From the cell containing the given text, extract its center point as [X, Y] coordinate. 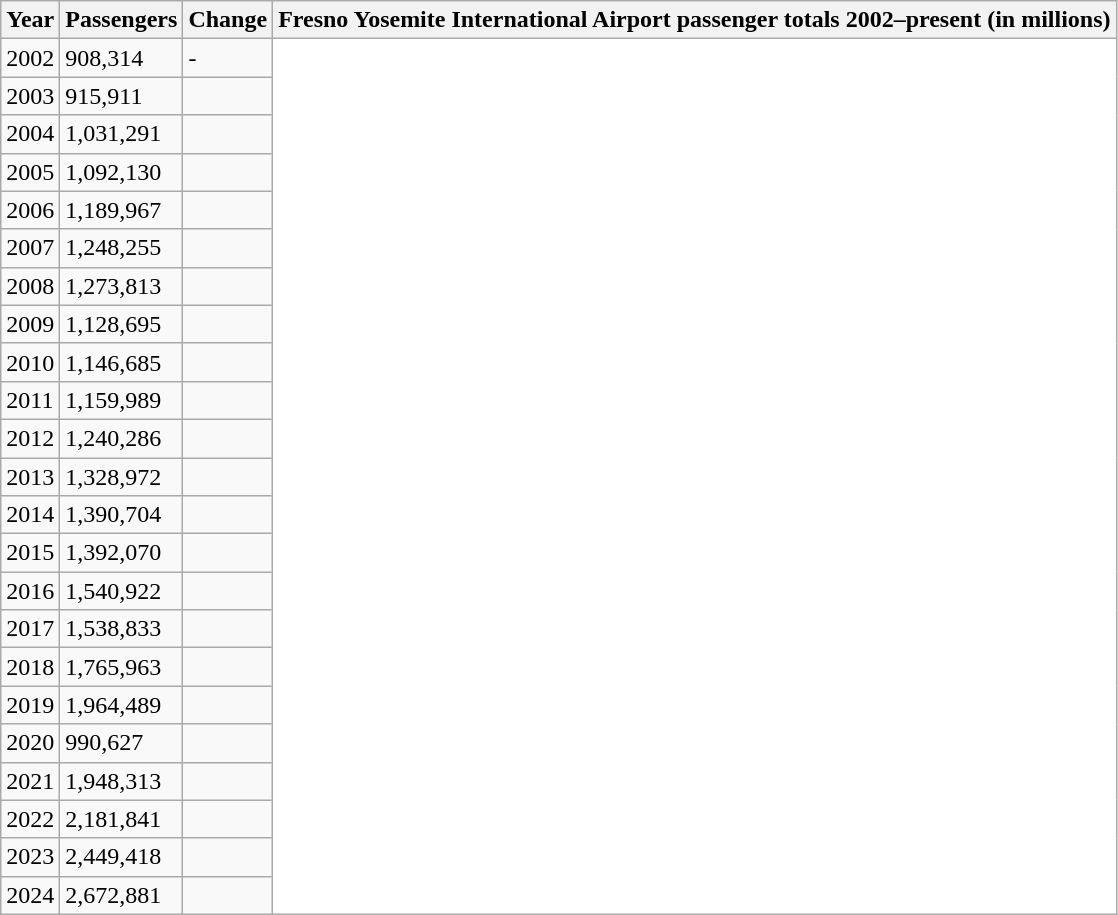
- [228, 58]
1,390,704 [122, 515]
1,248,255 [122, 248]
2012 [30, 438]
2009 [30, 324]
1,538,833 [122, 629]
1,948,313 [122, 781]
2006 [30, 210]
2003 [30, 96]
908,314 [122, 58]
2005 [30, 172]
1,273,813 [122, 286]
2,449,418 [122, 857]
2019 [30, 705]
1,031,291 [122, 134]
1,540,922 [122, 591]
915,911 [122, 96]
Change [228, 20]
2022 [30, 819]
2008 [30, 286]
Passengers [122, 20]
2018 [30, 667]
1,146,685 [122, 362]
1,328,972 [122, 477]
2020 [30, 743]
2013 [30, 477]
1,159,989 [122, 400]
2017 [30, 629]
2023 [30, 857]
2010 [30, 362]
1,189,967 [122, 210]
2,672,881 [122, 895]
990,627 [122, 743]
2021 [30, 781]
1,765,963 [122, 667]
1,240,286 [122, 438]
1,964,489 [122, 705]
1,092,130 [122, 172]
Year [30, 20]
2024 [30, 895]
2004 [30, 134]
2015 [30, 553]
2002 [30, 58]
2016 [30, 591]
1,392,070 [122, 553]
2014 [30, 515]
1,128,695 [122, 324]
2007 [30, 248]
2011 [30, 400]
Fresno Yosemite International Airport passenger totals 2002–present (in millions) [694, 20]
2,181,841 [122, 819]
